Extract the (X, Y) coordinate from the center of the cell holding the provided text.  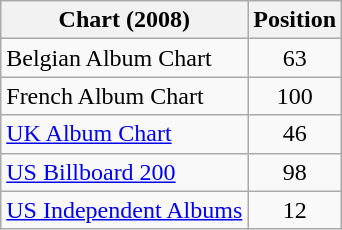
Belgian Album Chart (124, 58)
98 (295, 172)
100 (295, 96)
French Album Chart (124, 96)
46 (295, 134)
63 (295, 58)
UK Album Chart (124, 134)
Position (295, 20)
12 (295, 210)
US Billboard 200 (124, 172)
Chart (2008) (124, 20)
US Independent Albums (124, 210)
